Return [x, y] of the center of cell containing provided text 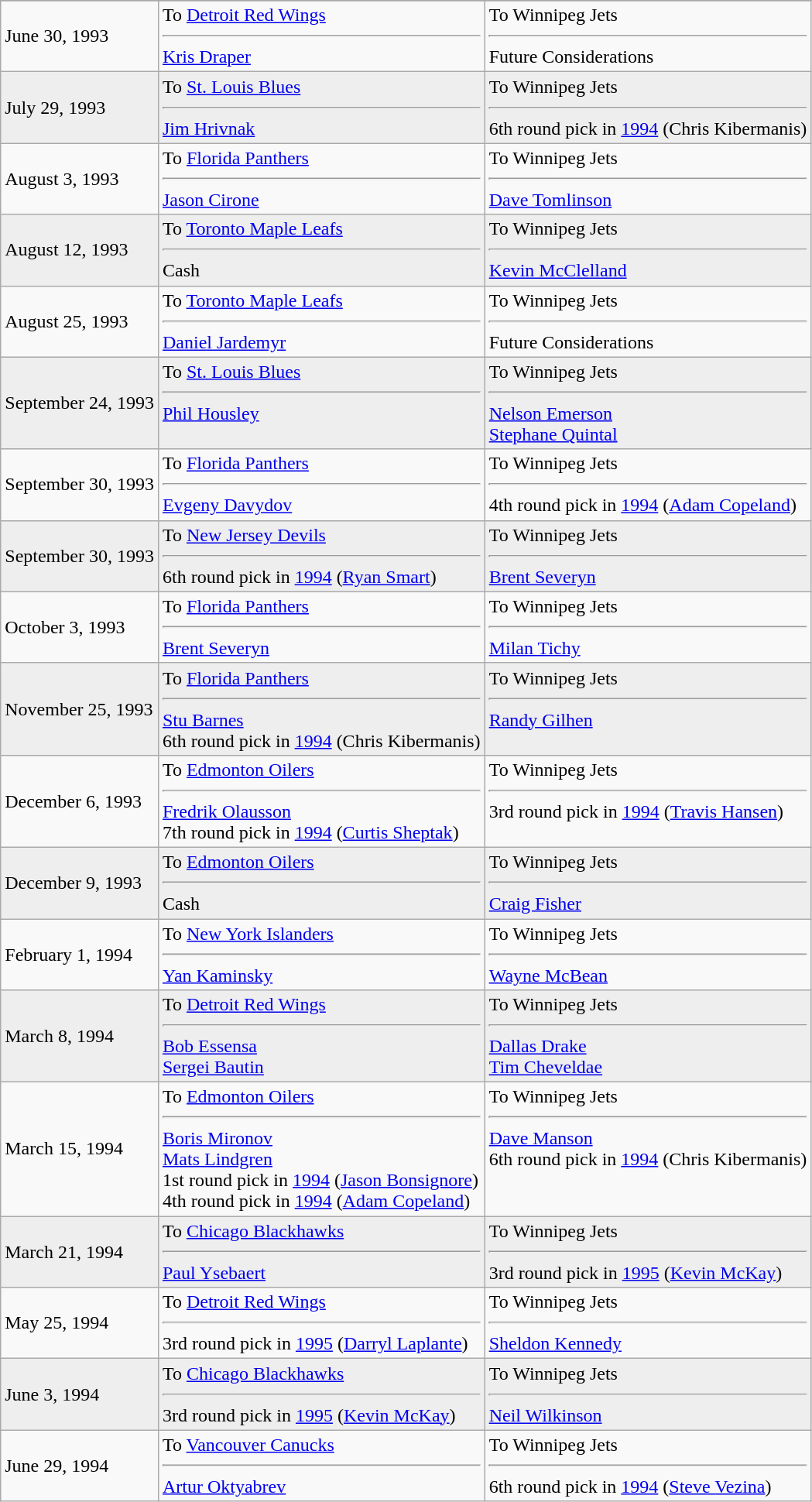
To Winnipeg Jets4th round pick in 1994 (Adam Copeland) [648, 485]
July 29, 1993 [80, 108]
To Florida PanthersStu Barnes 6th round pick in 1994 (Chris Kibermanis) [321, 709]
August 12, 1993 [80, 250]
To Vancouver CanucksArtur Oktyabrev [321, 1466]
March 21, 1994 [80, 1252]
To Detroit Red WingsKris Draper [321, 36]
To Florida PanthersJason Cirone [321, 179]
To Edmonton OilersBoris Mironov Mats Lindgren 1st round pick in 1994 (Jason Bonsignore) 4th round pick in 1994 (Adam Copeland) [321, 1149]
To Winnipeg JetsSheldon Kennedy [648, 1323]
June 30, 1993 [80, 36]
August 25, 1993 [80, 321]
To New York IslandersYan Kaminsky [321, 954]
March 8, 1994 [80, 1036]
To Winnipeg JetsNelson Emerson Stephane Quintal [648, 403]
To Winnipeg JetsDallas Drake Tim Cheveldae [648, 1036]
August 3, 1993 [80, 179]
June 3, 1994 [80, 1394]
October 3, 1993 [80, 627]
To Winnipeg Jets3rd round pick in 1994 (Travis Hansen) [648, 801]
December 6, 1993 [80, 801]
To Winnipeg JetsWayne McBean [648, 954]
March 15, 1994 [80, 1149]
June 29, 1994 [80, 1466]
To Chicago Blackhawks3rd round pick in 1995 (Kevin McKay) [321, 1394]
To Winnipeg JetsRandy Gilhen [648, 709]
To Winnipeg JetsNeil Wilkinson [648, 1394]
May 25, 1994 [80, 1323]
To Florida PanthersEvgeny Davydov [321, 485]
To Winnipeg JetsDave Manson 6th round pick in 1994 (Chris Kibermanis) [648, 1149]
To Winnipeg Jets3rd round pick in 1995 (Kevin McKay) [648, 1252]
To Detroit Red WingsBob Essensa Sergei Bautin [321, 1036]
To Winnipeg JetsCraig Fisher [648, 883]
December 9, 1993 [80, 883]
To Florida PanthersBrent Severyn [321, 627]
To Toronto Maple LeafsCash [321, 250]
To Detroit Red Wings3rd round pick in 1995 (Darryl Laplante) [321, 1323]
To St. Louis BluesPhil Housley [321, 403]
To Chicago BlackhawksPaul Ysebaert [321, 1252]
To Winnipeg JetsBrent Severyn [648, 556]
To Winnipeg Jets6th round pick in 1994 (Steve Vezina) [648, 1466]
February 1, 1994 [80, 954]
To Winnipeg JetsDave Tomlinson [648, 179]
To St. Louis BluesJim Hrivnak [321, 108]
To Edmonton OilersCash [321, 883]
To Winnipeg JetsMilan Tichy [648, 627]
November 25, 1993 [80, 709]
To Edmonton OilersFredrik Olausson 7th round pick in 1994 (Curtis Sheptak) [321, 801]
September 24, 1993 [80, 403]
To Toronto Maple LeafsDaniel Jardemyr [321, 321]
To Winnipeg JetsKevin McClelland [648, 250]
To Winnipeg Jets6th round pick in 1994 (Chris Kibermanis) [648, 108]
To New Jersey Devils6th round pick in 1994 (Ryan Smart) [321, 556]
